From the cell containing the given text, extract its center point as [x, y] coordinate. 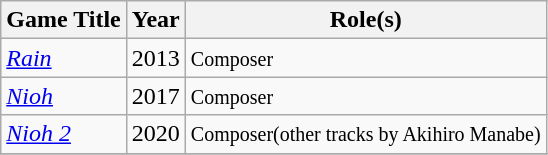
2017 [156, 96]
2020 [156, 134]
Nioh 2 [64, 134]
Year [156, 20]
Rain [64, 58]
2013 [156, 58]
Role(s) [366, 20]
Composer(other tracks by Akihiro Manabe) [366, 134]
Nioh [64, 96]
Game Title [64, 20]
